Detect which cell encompasses the target text, then output its [x, y] center coordinate. 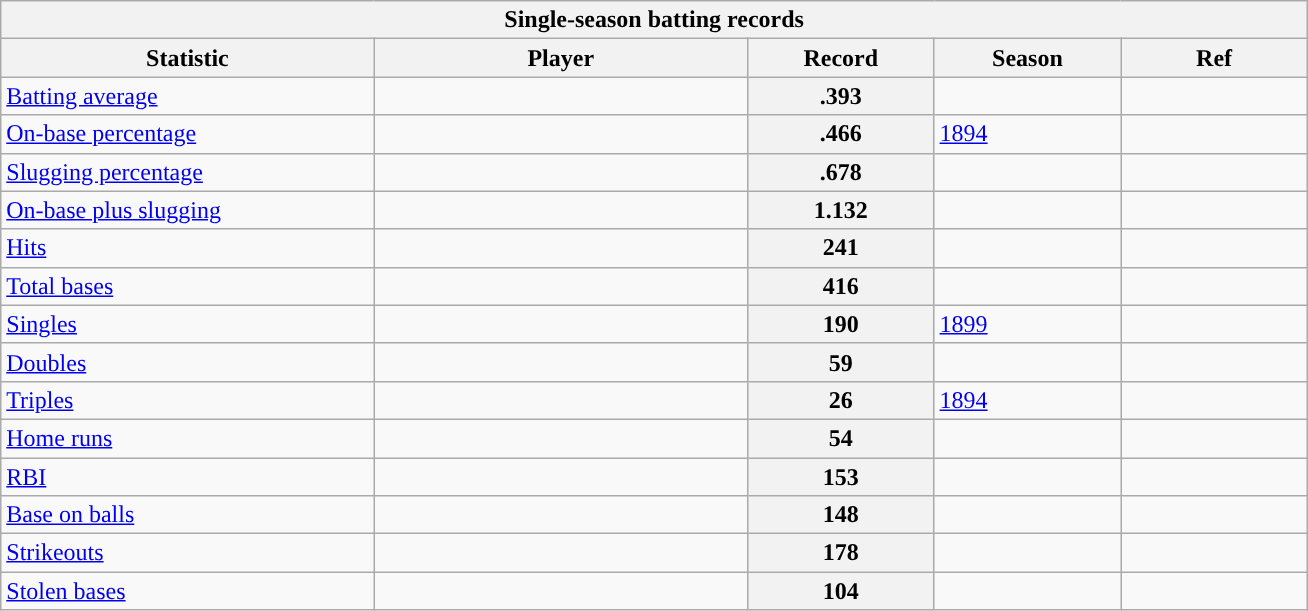
Total bases [188, 286]
104 [840, 591]
Slugging percentage [188, 172]
Stolen bases [188, 591]
Hits [188, 248]
Season [1028, 58]
Single-season batting records [654, 20]
153 [840, 477]
26 [840, 400]
.393 [840, 96]
.466 [840, 134]
Doubles [188, 362]
.678 [840, 172]
Home runs [188, 438]
Ref [1214, 58]
Batting average [188, 96]
241 [840, 248]
148 [840, 515]
178 [840, 553]
Strikeouts [188, 553]
Statistic [188, 58]
54 [840, 438]
Base on balls [188, 515]
59 [840, 362]
Triples [188, 400]
1899 [1028, 324]
On-base plus slugging [188, 210]
Record [840, 58]
On-base percentage [188, 134]
RBI [188, 477]
Player [560, 58]
Singles [188, 324]
416 [840, 286]
190 [840, 324]
1.132 [840, 210]
